Search for the cell housing the specified text and yield its [X, Y] center coordinate. 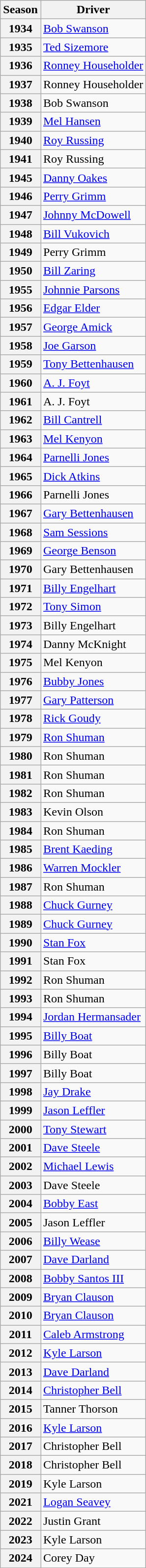
2016 [21, 1428]
2005 [21, 1222]
1978 [21, 719]
1941 [21, 159]
Joe Garson [93, 346]
1986 [21, 868]
2009 [21, 1297]
1981 [21, 774]
2001 [21, 1148]
Tony Stewart [93, 1129]
1957 [21, 327]
1994 [21, 1017]
Danny Oakes [93, 177]
2002 [21, 1167]
1987 [21, 887]
1939 [21, 122]
Johnny McDowell [93, 215]
Bill Cantrell [93, 420]
2000 [21, 1129]
2006 [21, 1241]
Logan Seavey [93, 1502]
1955 [21, 290]
1961 [21, 401]
1947 [21, 215]
2021 [21, 1502]
1993 [21, 998]
1973 [21, 625]
1965 [21, 476]
Bobby Santos III [93, 1278]
1975 [21, 663]
George Amick [93, 327]
Driver [93, 10]
2018 [21, 1465]
1982 [21, 793]
Bubby Jones [93, 681]
George Benson [93, 551]
1938 [21, 103]
2008 [21, 1278]
1949 [21, 252]
2022 [21, 1521]
Edgar Elder [93, 308]
Kevin Olson [93, 812]
1990 [21, 943]
1937 [21, 84]
1983 [21, 812]
Danny McKnight [93, 644]
1985 [21, 849]
2012 [21, 1353]
Bill Vukovich [93, 234]
1962 [21, 420]
Brent Kaeding [93, 849]
1934 [21, 28]
Caleb Armstrong [93, 1334]
1970 [21, 570]
1995 [21, 1036]
1984 [21, 831]
1959 [21, 364]
Tanner Thorson [93, 1409]
2013 [21, 1371]
2017 [21, 1446]
1974 [21, 644]
2024 [21, 1558]
1971 [21, 588]
1967 [21, 513]
1998 [21, 1092]
1980 [21, 756]
Gary Patterson [93, 700]
2010 [21, 1316]
Bobby East [93, 1204]
1936 [21, 66]
1958 [21, 346]
Mel Hansen [93, 122]
Johnnie Parsons [93, 290]
1948 [21, 234]
1992 [21, 980]
2019 [21, 1484]
1991 [21, 961]
1969 [21, 551]
2004 [21, 1204]
Justin Grant [93, 1521]
Tony Bettenhausen [93, 364]
2011 [21, 1334]
1964 [21, 457]
1963 [21, 439]
Jay Drake [93, 1092]
1996 [21, 1054]
1999 [21, 1110]
1972 [21, 607]
Sam Sessions [93, 532]
1976 [21, 681]
Tony Simon [93, 607]
2003 [21, 1185]
Season [21, 10]
2014 [21, 1390]
1940 [21, 140]
Corey Day [93, 1558]
1945 [21, 177]
1956 [21, 308]
2015 [21, 1409]
1966 [21, 495]
Rick Goudy [93, 719]
1950 [21, 271]
1960 [21, 383]
1989 [21, 924]
1988 [21, 905]
2023 [21, 1540]
Jordan Hermansader [93, 1017]
2007 [21, 1260]
Michael Lewis [93, 1167]
1968 [21, 532]
1997 [21, 1073]
Billy Wease [93, 1241]
1979 [21, 737]
1935 [21, 47]
1946 [21, 196]
Bill Zaring [93, 271]
1977 [21, 700]
Ted Sizemore [93, 47]
Dick Atkins [93, 476]
Warren Mockler [93, 868]
